Return (x, y) of the center of cell containing provided text 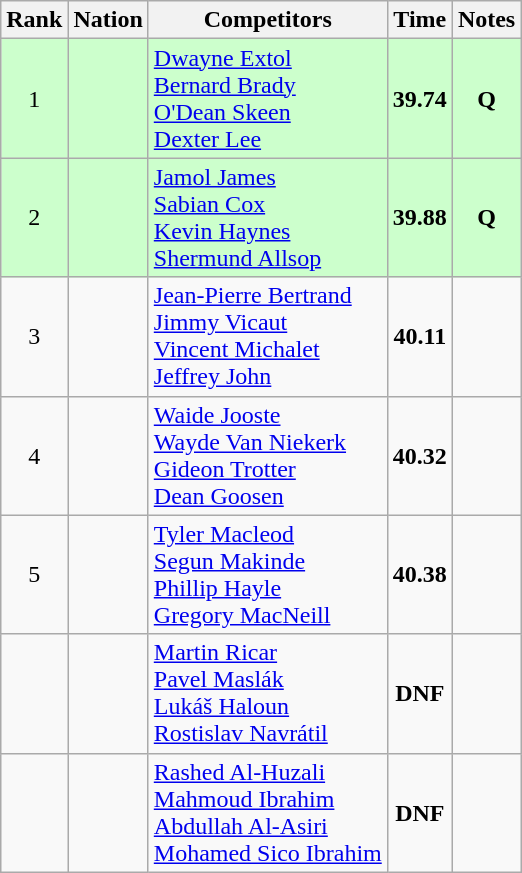
Martin RicarPavel MaslákLukáš HalounRostislav Navrátil (268, 694)
4 (34, 456)
Jamol JamesSabian CoxKevin HaynesShermund Allsop (268, 218)
Time (420, 20)
Competitors (268, 20)
2 (34, 218)
Jean-Pierre BertrandJimmy VicautVincent MichaletJeffrey John (268, 336)
Tyler MacleodSegun MakindePhillip HayleGregory MacNeill (268, 574)
Notes (486, 20)
5 (34, 574)
Rashed Al-HuzaliMahmoud IbrahimAbdullah Al-AsiriMohamed Sico Ibrahim (268, 812)
Rank (34, 20)
39.74 (420, 98)
Nation (108, 20)
3 (34, 336)
1 (34, 98)
40.11 (420, 336)
Waide JoosteWayde Van NiekerkGideon TrotterDean Goosen (268, 456)
40.32 (420, 456)
40.38 (420, 574)
Dwayne ExtolBernard BradyO'Dean SkeenDexter Lee (268, 98)
39.88 (420, 218)
